Search for the cell housing the specified text and yield its (x, y) center coordinate. 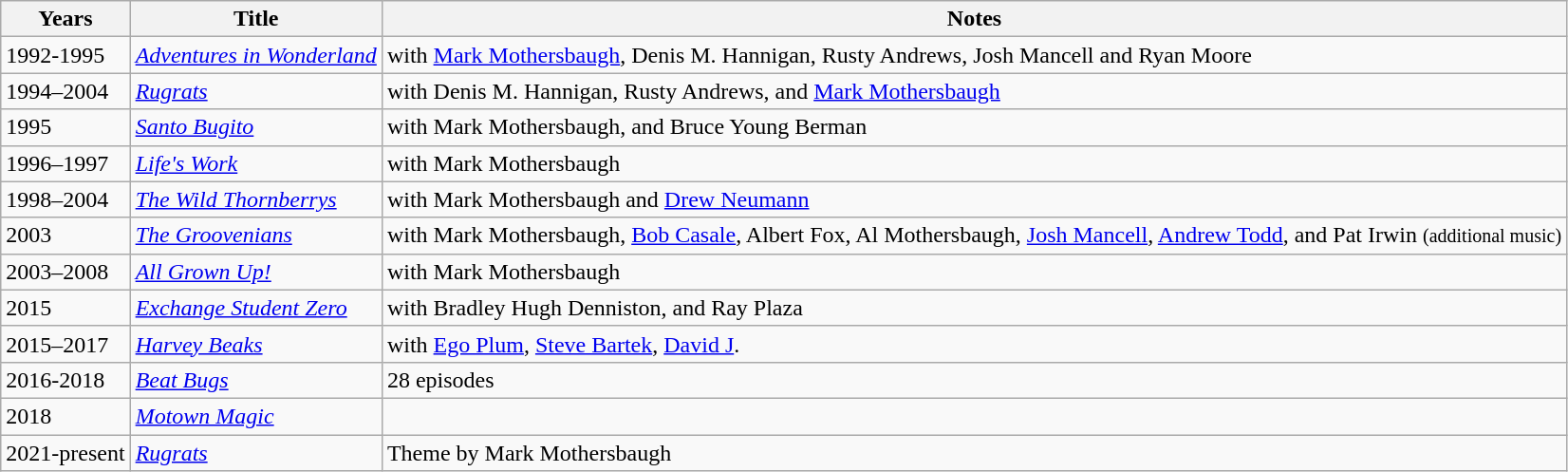
Theme by Mark Mothersbaugh (974, 453)
with Bradley Hugh Denniston, and Ray Plaza (974, 308)
with Mark Mothersbaugh, and Bruce Young Berman (974, 127)
2018 (65, 416)
Exchange Student Zero (256, 308)
Beat Bugs (256, 380)
The Wild Thornberrys (256, 199)
with Mark Mothersbaugh, Denis M. Hannigan, Rusty Andrews, Josh Mancell and Ryan Moore (974, 55)
28 episodes (974, 380)
with Mark Mothersbaugh, Bob Casale, Albert Fox, Al Mothersbaugh, Josh Mancell, Andrew Todd, and Pat Irwin (additional music) (974, 236)
with Ego Plum, Steve Bartek, David J. (974, 344)
2016-2018 (65, 380)
1995 (65, 127)
2015–2017 (65, 344)
2003–2008 (65, 272)
Life's Work (256, 163)
Years (65, 19)
Motown Magic (256, 416)
Adventures in Wonderland (256, 55)
1994–2004 (65, 91)
2021-present (65, 453)
Title (256, 19)
Harvey Beaks (256, 344)
1998–2004 (65, 199)
Notes (974, 19)
All Grown Up! (256, 272)
with Denis M. Hannigan, Rusty Andrews, and Mark Mothersbaugh (974, 91)
with Mark Mothersbaugh and Drew Neumann (974, 199)
2015 (65, 308)
Santo Bugito (256, 127)
1992-1995 (65, 55)
The Groovenians (256, 236)
2003 (65, 236)
1996–1997 (65, 163)
